Extract the (x, y) coordinate from the center of the cell holding the provided text.  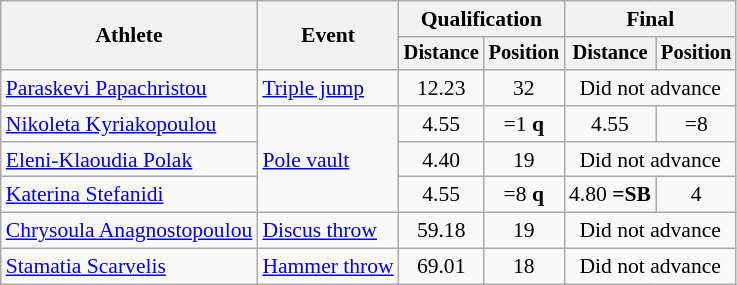
12.23 (442, 88)
=1 q (524, 124)
4 (696, 195)
4.80 =SB (610, 195)
Qualification (482, 19)
Athlete (130, 36)
Paraskevi Papachristou (130, 88)
Final (650, 19)
Hammer throw (328, 267)
Nikoleta Kyriakopoulou (130, 124)
Katerina Stefanidi (130, 195)
=8 q (524, 195)
Chrysoula Anagnostopoulou (130, 231)
Discus throw (328, 231)
32 (524, 88)
Eleni-Klaoudia Polak (130, 160)
Stamatia Scarvelis (130, 267)
69.01 (442, 267)
Event (328, 36)
18 (524, 267)
4.40 (442, 160)
Triple jump (328, 88)
59.18 (442, 231)
=8 (696, 124)
Pole vault (328, 160)
